Identify which cell holds the provided text, then report its (X, Y) central coordinate. 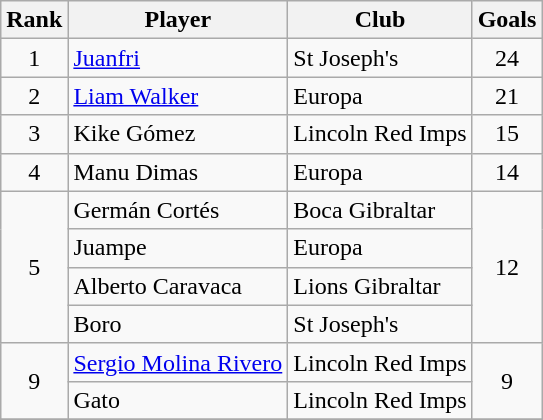
12 (507, 267)
Manu Dimas (178, 172)
15 (507, 134)
Lions Gibraltar (380, 286)
Juampe (178, 248)
Player (178, 20)
5 (34, 267)
Rank (34, 20)
Liam Walker (178, 96)
Goals (507, 20)
Kike Gómez (178, 134)
24 (507, 58)
Juanfri (178, 58)
14 (507, 172)
Germán Cortés (178, 210)
2 (34, 96)
1 (34, 58)
21 (507, 96)
Gato (178, 400)
3 (34, 134)
Boca Gibraltar (380, 210)
Boro (178, 324)
Club (380, 20)
4 (34, 172)
Alberto Caravaca (178, 286)
Sergio Molina Rivero (178, 362)
